Locate the cell with the specified text and output its [x, y] center coordinate. 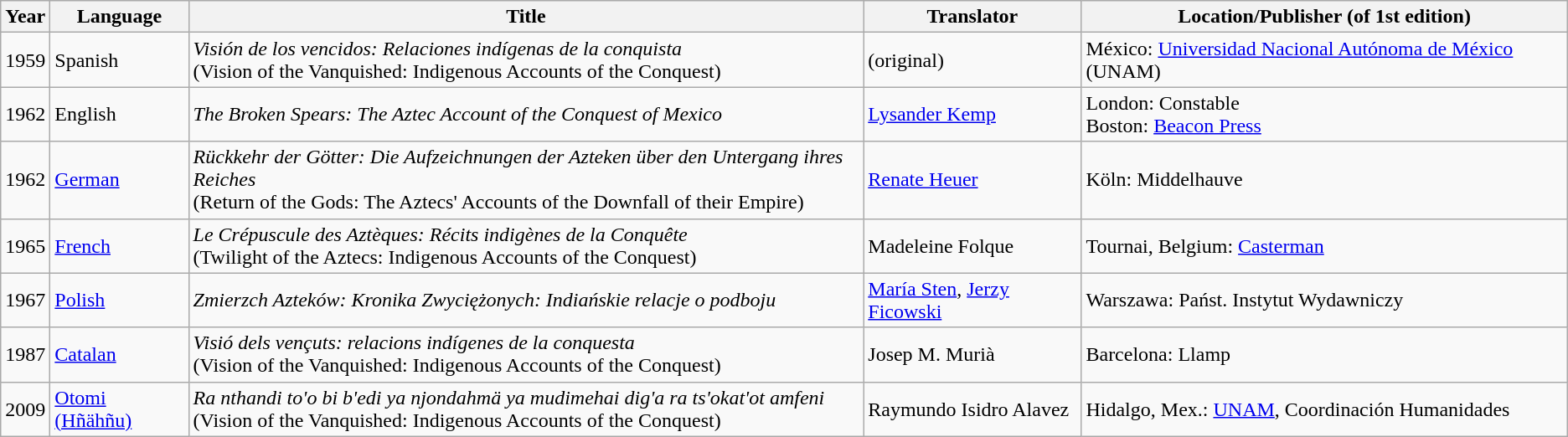
1987 [25, 355]
Year [25, 17]
Josep M. Murià [972, 355]
Renate Heuer [972, 180]
Polish [119, 300]
2009 [25, 409]
1967 [25, 300]
Catalan [119, 355]
María Sten, Jerzy Ficowski [972, 300]
Title [526, 17]
Visió dels vençuts: relacions indígenes de la conquesta(Vision of the Vanquished: Indigenous Accounts of the Conquest) [526, 355]
Location/Publisher (of 1st edition) [1324, 17]
German [119, 180]
Translator [972, 17]
English [119, 114]
Barcelona: Llamp [1324, 355]
Tournai, Belgium: Casterman [1324, 246]
1965 [25, 246]
Raymundo Isidro Alavez [972, 409]
Otomi (Hñähñu) [119, 409]
Le Crépuscule des Aztèques: Récits indigènes de la Conquête(Twilight of the Aztecs: Indigenous Accounts of the Conquest) [526, 246]
Zmierzch Azteków: Kronika Zwyciężonych: Indiańskie relacje o podboju [526, 300]
The Broken Spears: The Aztec Account of the Conquest of Mexico [526, 114]
London: ConstableBoston: Beacon Press [1324, 114]
Ra nthandi to'o bi b'edi ya njondahmä ya mudimehai dig'a ra ts'okat'ot amfeni(Vision of the Vanquished: Indigenous Accounts of the Conquest) [526, 409]
Madeleine Folque [972, 246]
1959 [25, 60]
México: Universidad Nacional Autónoma de México (UNAM) [1324, 60]
Warszawa: Państ. Instytut Wydawniczy [1324, 300]
(original) [972, 60]
Spanish [119, 60]
Language [119, 17]
Visión de los vencidos: Relaciones indígenas de la conquista(Vision of the Vanquished: Indigenous Accounts of the Conquest) [526, 60]
Hidalgo, Mex.: UNAM, Coordinación Humanidades [1324, 409]
French [119, 246]
Köln: Middelhauve [1324, 180]
Lysander Kemp [972, 114]
